Identify which cell holds the provided text, then report its [X, Y] central coordinate. 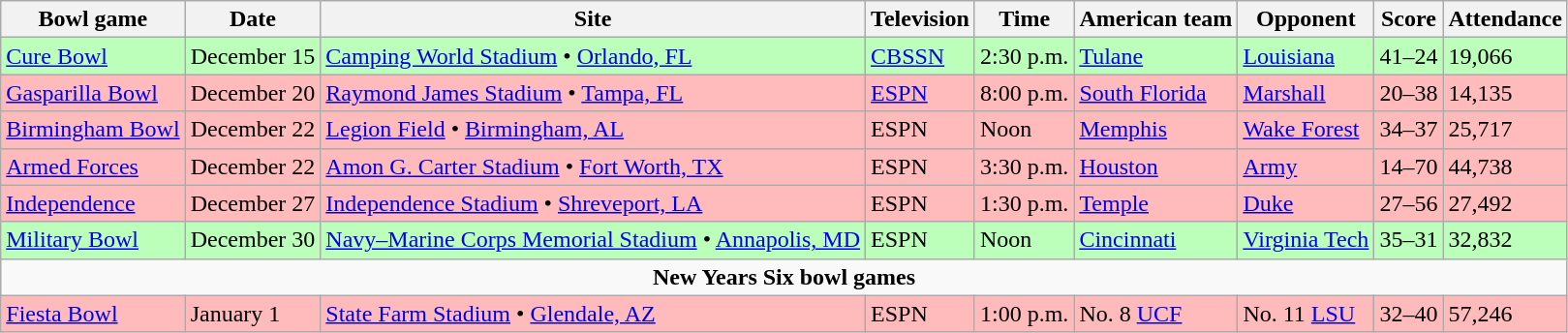
Bowl game [93, 19]
14,135 [1505, 93]
14–70 [1408, 166]
Television [920, 19]
1:30 p.m. [1024, 203]
34–37 [1408, 130]
Date [253, 19]
32–40 [1408, 314]
Military Bowl [93, 240]
CBSSN [920, 56]
Birmingham Bowl [93, 130]
December 27 [253, 203]
Army [1306, 166]
27,492 [1505, 203]
Time [1024, 19]
American team [1156, 19]
Amon G. Carter Stadium • Fort Worth, TX [593, 166]
Wake Forest [1306, 130]
Duke [1306, 203]
57,246 [1505, 314]
1:00 p.m. [1024, 314]
41–24 [1408, 56]
25,717 [1505, 130]
December 20 [253, 93]
Virginia Tech [1306, 240]
Memphis [1156, 130]
Cure Bowl [93, 56]
Louisiana [1306, 56]
New Years Six bowl games [784, 277]
State Farm Stadium • Glendale, AZ [593, 314]
3:30 p.m. [1024, 166]
Attendance [1505, 19]
South Florida [1156, 93]
Temple [1156, 203]
44,738 [1505, 166]
Independence Stadium • Shreveport, LA [593, 203]
27–56 [1408, 203]
Opponent [1306, 19]
Marshall [1306, 93]
Gasparilla Bowl [93, 93]
Independence [93, 203]
Site [593, 19]
December 15 [253, 56]
Houston [1156, 166]
20–38 [1408, 93]
Camping World Stadium • Orlando, FL [593, 56]
Navy–Marine Corps Memorial Stadium • Annapolis, MD [593, 240]
Legion Field • Birmingham, AL [593, 130]
32,832 [1505, 240]
No. 11 LSU [1306, 314]
Armed Forces [93, 166]
December 30 [253, 240]
Fiesta Bowl [93, 314]
Cincinnati [1156, 240]
19,066 [1505, 56]
8:00 p.m. [1024, 93]
January 1 [253, 314]
Raymond James Stadium • Tampa, FL [593, 93]
Score [1408, 19]
2:30 p.m. [1024, 56]
No. 8 UCF [1156, 314]
Tulane [1156, 56]
35–31 [1408, 240]
